Search for the cell housing the specified text and yield its [X, Y] center coordinate. 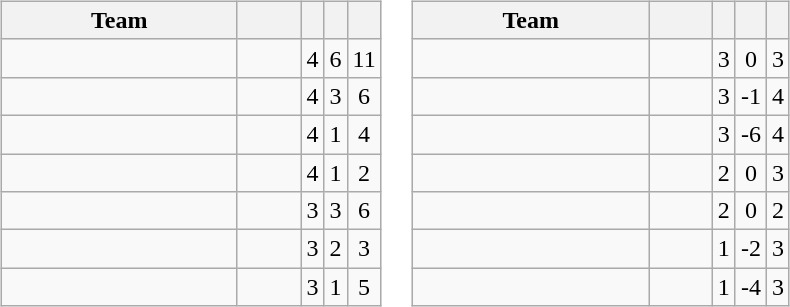
-1 [750, 96]
-6 [750, 134]
-2 [750, 249]
11 [364, 58]
-4 [750, 287]
5 [364, 287]
